Return [x, y] of the center of cell containing provided text 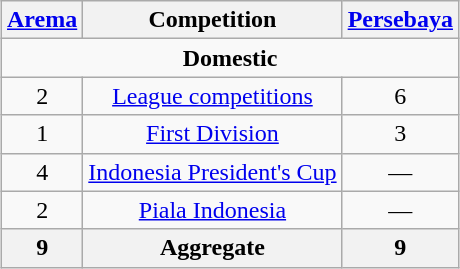
Persebaya [400, 20]
League competitions [212, 96]
4 [42, 172]
Domestic [230, 58]
First Division [212, 134]
Aggregate [212, 248]
Indonesia President's Cup [212, 172]
Piala Indonesia [212, 210]
6 [400, 96]
3 [400, 134]
Competition [212, 20]
Arema [42, 20]
1 [42, 134]
